Scan for the cell matching the given text and deliver its [x, y] coordinate at center. 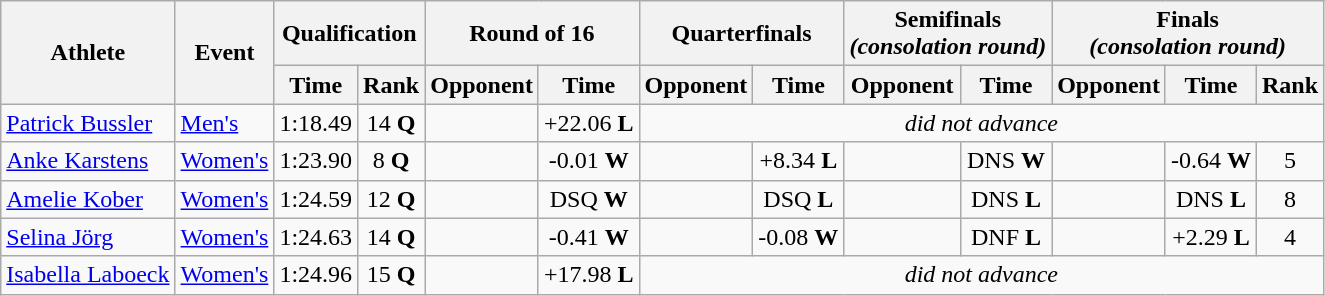
DSQ W [588, 199]
+8.34 L [798, 161]
1:24.63 [316, 237]
Athlete [88, 52]
Isabella Laboeck [88, 275]
Selina Jörg [88, 237]
+22.06 L [588, 123]
DNS W [1006, 161]
DNF L [1006, 237]
1:24.96 [316, 275]
-0.08 W [798, 237]
8 [1290, 199]
Event [224, 52]
+17.98 L [588, 275]
15 Q [392, 275]
-0.01 W [588, 161]
12 Q [392, 199]
Amelie Kober [88, 199]
1:23.90 [316, 161]
4 [1290, 237]
-0.64 W [1210, 161]
Men's [224, 123]
Patrick Bussler [88, 123]
1:18.49 [316, 123]
Finals (consolation round) [1188, 34]
Round of 16 [532, 34]
5 [1290, 161]
Quarterfinals [742, 34]
Qualification [350, 34]
1:24.59 [316, 199]
-0.41 W [588, 237]
Semifinals (consolation round) [948, 34]
Anke Karstens [88, 161]
DSQ L [798, 199]
8 Q [392, 161]
+2.29 L [1210, 237]
